Capture the cell that displays the provided text and extract its [x, y] central coordinate. 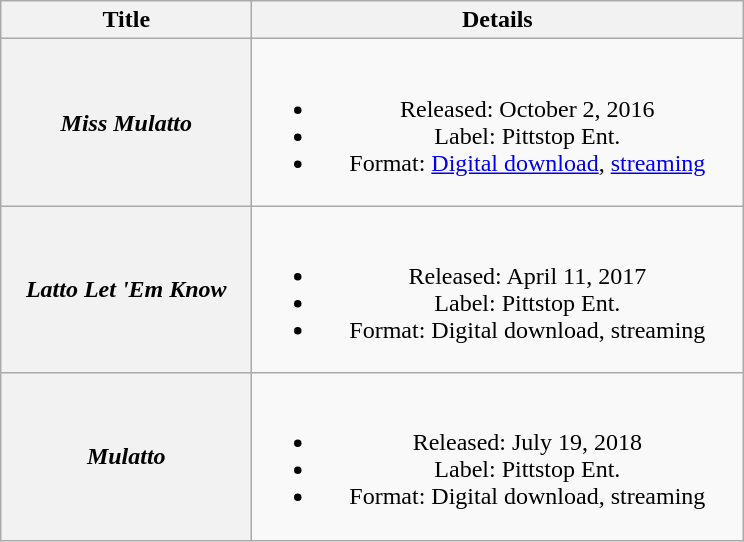
Miss Mulatto [126, 122]
Latto Let 'Em Know [126, 290]
Mulatto [126, 456]
Details [498, 20]
Released: April 11, 2017Label: Pittstop Ent.Format: Digital download, streaming [498, 290]
Title [126, 20]
Released: July 19, 2018Label: Pittstop Ent.Format: Digital download, streaming [498, 456]
Released: October 2, 2016Label: Pittstop Ent.Format: Digital download, streaming [498, 122]
